Determine the [x, y] coordinate at the center of the cell enclosing the given text.  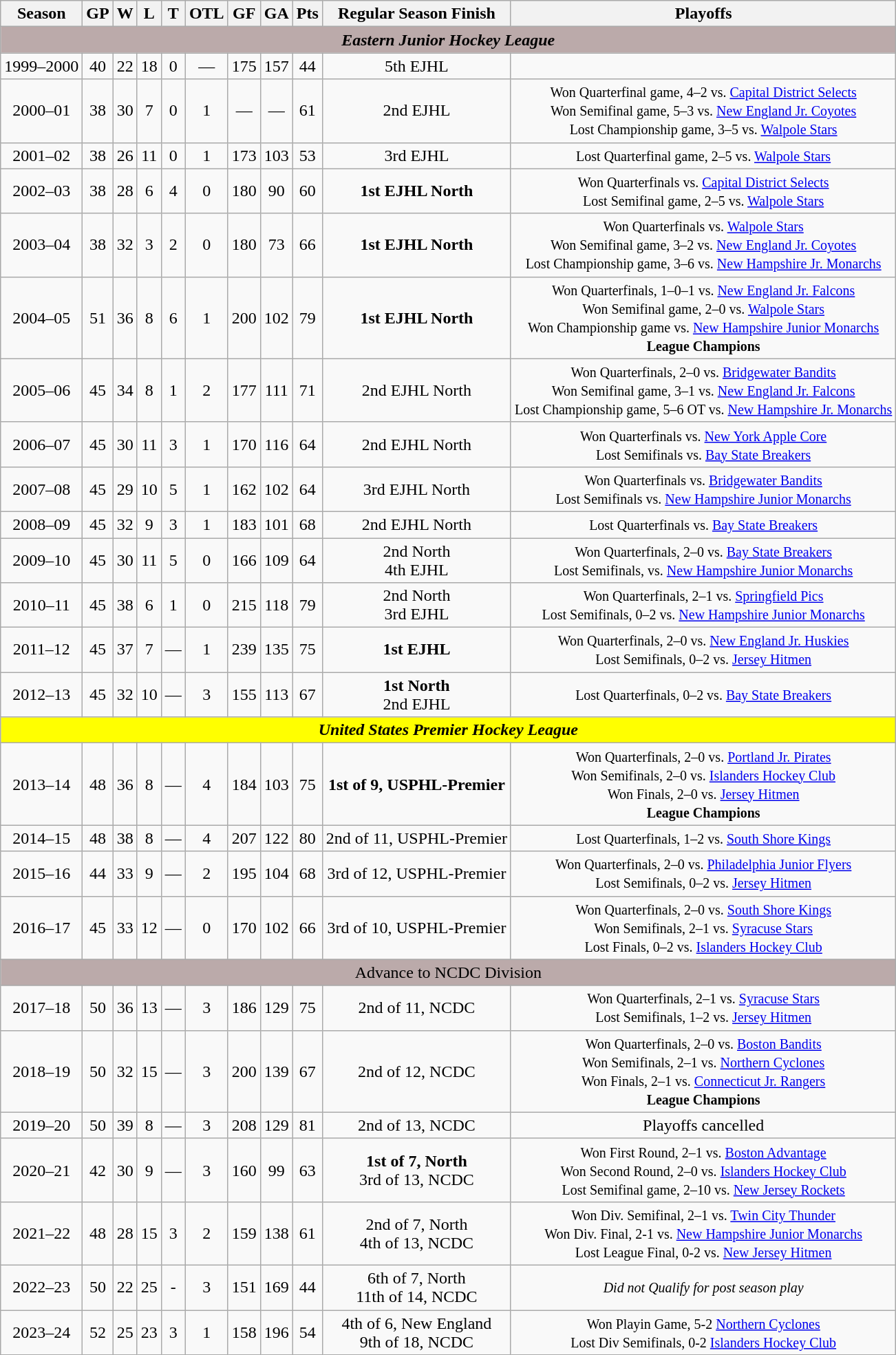
175 [244, 66]
Won Quarterfinals, 2–0 vs. Bay State BreakersLost Semifinals, vs. New Hampshire Junior Monarchs [703, 560]
34 [125, 390]
3rd of 12, USPHL-Premier [416, 874]
122 [277, 838]
60 [307, 191]
Won Quarterfinals, 2–0 vs. Philadelphia Junior FlyersLost Semifinals, 0–2 vs. Jersey Hitmen [703, 874]
Won Quarterfinals vs. Bridgewater BanditsLost Semifinals vs. New Hampshire Junior Monarchs [703, 489]
GF [244, 14]
5th EJHL [416, 66]
Regular Season Finish [416, 14]
184 [244, 785]
13 [149, 1007]
4th of 6, New England9th of 18, NCDC [416, 1332]
GA [277, 14]
104 [277, 874]
54 [307, 1332]
2004–05 [41, 318]
Lost Quarterfinals, 1–2 vs. South Shore Kings [703, 838]
2nd North3rd EJHL [416, 606]
2000–01 [41, 111]
3rd of 10, USPHL-Premier [416, 928]
135 [277, 650]
239 [244, 650]
73 [277, 245]
207 [244, 838]
1st of 9, USPHL-Premier [416, 785]
3rd EJHL North [416, 489]
99 [277, 1170]
52 [98, 1332]
42 [98, 1170]
Won Playin Game, 5-2 Northern CyclonesLost Div Semifinals, 0-2 Islanders Hockey Club [703, 1332]
Eastern Junior Hockey League [449, 40]
116 [277, 445]
2014–15 [41, 838]
162 [244, 489]
177 [244, 390]
51 [98, 318]
Won Quarterfinals vs. Walpole StarsWon Semifinal game, 3–2 vs. New England Jr. CoyotesLost Championship game, 3–6 vs. New Hampshire Jr. Monarchs [703, 245]
53 [307, 156]
OTL [206, 14]
2nd of 7, North4th of 13, NCDC [416, 1233]
2nd of 12, NCDC [416, 1071]
23 [149, 1332]
158 [244, 1332]
2nd of 11, NCDC [416, 1007]
80 [307, 838]
12 [149, 928]
Won Quarterfinals, 2–0 vs. New England Jr. HuskiesLost Semifinals, 0–2 vs. Jersey Hitmen [703, 650]
2005–06 [41, 390]
113 [277, 695]
Playoffs [703, 14]
United States Premier Hockey League [449, 730]
- [173, 1287]
215 [244, 606]
2021–22 [41, 1233]
2001–02 [41, 156]
18 [149, 66]
3rd EJHL [416, 156]
183 [244, 524]
2002–03 [41, 191]
Won Quarterfinals, 2–0 vs. Boston BanditsWon Semifinals, 2–1 vs. Northern CyclonesWon Finals, 2–1 vs. Connecticut Jr. RangersLeague Champions [703, 1071]
2nd of 13, NCDC [416, 1125]
160 [244, 1170]
196 [277, 1332]
29 [125, 489]
111 [277, 390]
101 [277, 524]
151 [244, 1287]
L [149, 14]
Playoffs cancelled [703, 1125]
2nd of 11, USPHL-Premier [416, 838]
Won Quarterfinals vs. New York Apple CoreLost Semifinals vs. Bay State Breakers [703, 445]
Won Quarterfinals, 2–0 vs. South Shore KingsWon Semifinals, 2–1 vs. Syracuse StarsLost Finals, 0–2 vs. Islanders Hockey Club [703, 928]
2003–04 [41, 245]
W [125, 14]
2012–13 [41, 695]
208 [244, 1125]
166 [244, 560]
Lost Quarterfinals vs. Bay State Breakers [703, 524]
2009–10 [41, 560]
GP [98, 14]
37 [125, 650]
2022–23 [41, 1287]
39 [125, 1125]
Won Div. Semifinal, 2–1 vs. Twin City ThunderWon Div. Final, 2-1 vs. New Hampshire Junior MonarchsLost League Final, 0-2 vs. New Jersey Hitmen [703, 1233]
63 [307, 1170]
6th of 7, North11th of 14, NCDC [416, 1287]
118 [277, 606]
2nd North4th EJHL [416, 560]
138 [277, 1233]
Lost Quarterfinals, 0–2 vs. Bay State Breakers [703, 695]
2006–07 [41, 445]
169 [277, 1287]
1st North2nd EJHL [416, 695]
2010–11 [41, 606]
109 [277, 560]
Won First Round, 2–1 vs. Boston AdvantageWon Second Round, 2–0 vs. Islanders Hockey ClubLost Semifinal game, 2–10 vs. New Jersey Rockets [703, 1170]
2016–17 [41, 928]
90 [277, 191]
T [173, 14]
26 [125, 156]
2020–21 [41, 1170]
2nd EJHL [416, 111]
195 [244, 874]
159 [244, 1233]
2007–08 [41, 489]
139 [277, 1071]
2017–18 [41, 1007]
155 [244, 695]
Did not Qualify for post season play [703, 1287]
81 [307, 1125]
Won Quarterfinals, 2–1 vs. Syracuse StarsLost Semifinals, 1–2 vs. Jersey Hitmen [703, 1007]
2015–16 [41, 874]
2013–14 [41, 785]
71 [307, 390]
157 [277, 66]
186 [244, 1007]
2011–12 [41, 650]
Won Quarterfinals, 2–1 vs. Springfield PicsLost Semifinals, 0–2 vs. New Hampshire Junior Monarchs [703, 606]
1st of 7, North3rd of 13, NCDC [416, 1170]
2019–20 [41, 1125]
Season [41, 14]
Pts [307, 14]
Won Quarterfinals vs. Capital District SelectsLost Semifinal game, 2–5 vs. Walpole Stars [703, 191]
1999–2000 [41, 66]
Advance to NCDC Division [449, 972]
Won Quarterfinals, 2–0 vs. Portland Jr. PiratesWon Semifinals, 2–0 vs. Islanders Hockey ClubWon Finals, 2–0 vs. Jersey HitmenLeague Champions [703, 785]
1st EJHL [416, 650]
173 [244, 156]
2023–24 [41, 1332]
2018–19 [41, 1071]
Lost Quarterfinal game, 2–5 vs. Walpole Stars [703, 156]
40 [98, 66]
2008–09 [41, 524]
